From the cell containing the given text, extract its center point as [X, Y] coordinate. 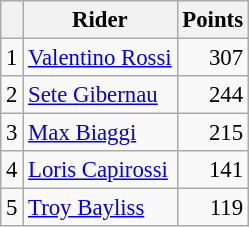
3 [12, 133]
244 [212, 95]
119 [212, 208]
Rider [100, 20]
307 [212, 58]
Points [212, 20]
2 [12, 95]
Sete Gibernau [100, 95]
Max Biaggi [100, 133]
4 [12, 170]
Troy Bayliss [100, 208]
Loris Capirossi [100, 170]
1 [12, 58]
5 [12, 208]
Valentino Rossi [100, 58]
215 [212, 133]
141 [212, 170]
